Return the (X, Y) coordinate for the center point of the cell that contains the specified text.  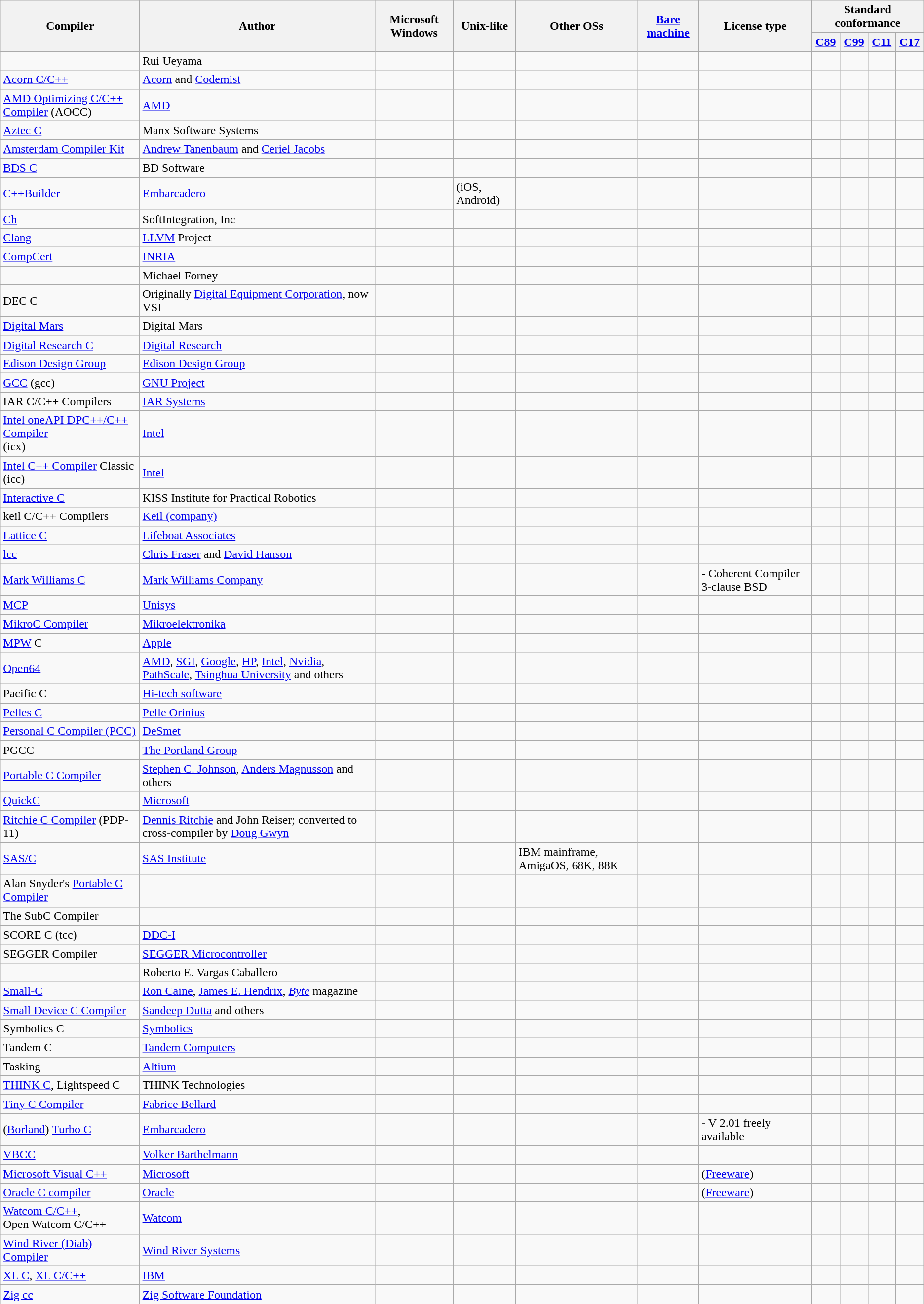
C89 (825, 42)
Author (257, 26)
Pelle Orinius (257, 712)
Hi-tech software (257, 694)
Watcom (257, 1218)
Tiny C Compiler (70, 1104)
The Portland Group (257, 750)
Small-C (70, 991)
Oracle (257, 1192)
DDC-I (257, 935)
Small Device C Compiler (70, 1010)
GCC (gcc) (70, 383)
Altium (257, 1067)
Unix-like (485, 26)
XL C, XL C/C++ (70, 1275)
keil C/C++ Compilers (70, 516)
SAS/C (70, 858)
Ch (70, 219)
Acorn and Codemist (257, 79)
Stephen C. Johnson, Anders Magnusson and others (257, 775)
SAS Institute (257, 858)
Pacific C (70, 694)
Zig Software Foundation (257, 1294)
IAR C/C++ Compilers (70, 401)
Mark Williams C (70, 580)
Volker Barthelmann (257, 1155)
KISS Institute for Practical Robotics (257, 498)
Apple (257, 642)
THINK C, Lightspeed C (70, 1085)
QuickC (70, 801)
- Coherent Compiler 3-clause BSD (755, 580)
Symbolics (257, 1029)
SEGGER Microcontroller (257, 953)
Lattice C (70, 535)
IBM mainframe, AmigaOS, 68K, 88K (577, 858)
Rui Ueyama (257, 61)
Interactive C (70, 498)
LLVM Project (257, 237)
Microsoft Visual C++ (70, 1174)
Mikroelektronika (257, 624)
Wind River (Diab) Compiler (70, 1250)
Digital Research C (70, 345)
Ron Caine, James E. Hendrix, Byte magazine (257, 991)
DEC C (70, 301)
Andrew Tanenbaum and Ceriel Jacobs (257, 149)
Tandem Computers (257, 1048)
AMD, SGI, Google, HP, Intel, Nvidia, PathScale, Tsinghua University and others (257, 669)
Chris Fraser and David Hanson (257, 554)
IBM (257, 1275)
SCORE C (tcc) (70, 935)
License type (755, 26)
C99 (854, 42)
IAR Systems (257, 401)
Portable C Compiler (70, 775)
Tandem C (70, 1048)
Intel C++ Compiler Classic(icc) (70, 472)
Sandeep Dutta and others (257, 1010)
Tasking (70, 1067)
MPW C (70, 642)
(iOS, Android) (485, 194)
Clang (70, 237)
GNU Project (257, 383)
Bare machine (668, 26)
SEGGER Compiler (70, 953)
Zig cc (70, 1294)
C17 (909, 42)
Alan Snyder's Portable C Compiler (70, 891)
Compiler (70, 26)
Acorn C/C++ (70, 79)
Standard conformance (868, 17)
INRIA (257, 256)
Digital Research (257, 345)
Michael Forney (257, 275)
THINK Technologies (257, 1085)
PGCC (70, 750)
(Borland) Turbo C (70, 1130)
Unisys (257, 605)
Other OSs (577, 26)
DeSmet (257, 731)
Wind River Systems (257, 1250)
AMD Optimizing C/C++ Compiler (AOCC) (70, 105)
SoftIntegration, Inc (257, 219)
Open64 (70, 669)
Intel oneAPI DPC++/C++ Compiler(icx) (70, 434)
Originally Digital Equipment Corporation, now VSI (257, 301)
Pelles C (70, 712)
BD Software (257, 168)
The SubC Compiler (70, 916)
Keil (company) (257, 516)
Microsoft Windows (414, 26)
Symbolics C (70, 1029)
Amsterdam Compiler Kit (70, 149)
C++Builder (70, 194)
Manx Software Systems (257, 130)
lcc (70, 554)
Watcom C/C++,Open Watcom C/C++ (70, 1218)
Fabrice Bellard (257, 1104)
MikroC Compiler (70, 624)
AMD (257, 105)
Dennis Ritchie and John Reiser; converted to cross-compiler by Doug Gwyn (257, 827)
MCP (70, 605)
Mark Williams Company (257, 580)
Oracle C compiler (70, 1192)
CompCert (70, 256)
C11 (882, 42)
BDS C (70, 168)
Lifeboat Associates (257, 535)
- V 2.01 freely available (755, 1130)
Roberto E. Vargas Caballero (257, 972)
VBCC (70, 1155)
Ritchie C Compiler (PDP-11) (70, 827)
Personal C Compiler (PCC) (70, 731)
Aztec C (70, 130)
